Detect which cell encompasses the target text, then output its (x, y) center coordinate. 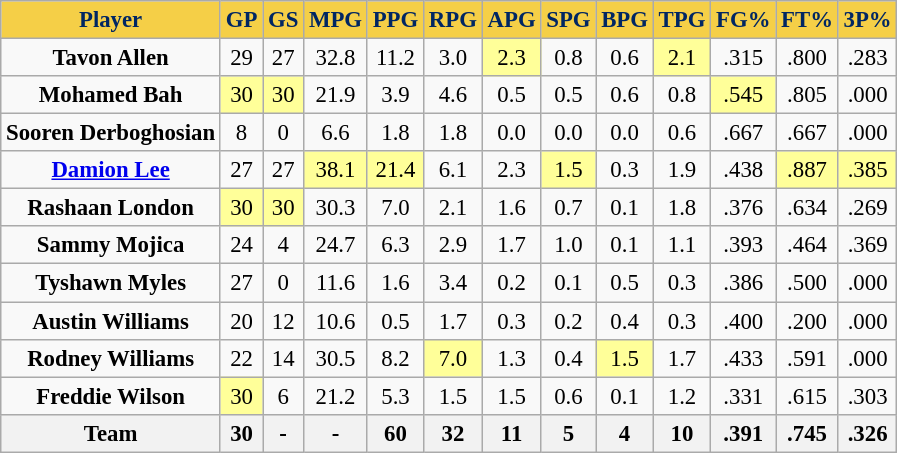
Damion Lee (111, 170)
.393 (744, 245)
.331 (744, 396)
11.6 (336, 283)
0.7 (568, 208)
Tavon Allen (111, 58)
.745 (808, 433)
Rodney Williams (111, 358)
38.1 (336, 170)
.376 (744, 208)
Player (111, 20)
11.2 (395, 58)
APG (512, 20)
29 (241, 58)
.438 (744, 170)
.391 (744, 433)
10.6 (336, 321)
1.3 (512, 358)
3.9 (395, 95)
Sooren Derboghosian (111, 133)
3.0 (454, 58)
PPG (395, 20)
11 (512, 433)
Team (111, 433)
1.0 (568, 245)
21.2 (336, 396)
20 (241, 321)
6.1 (454, 170)
Rashaan London (111, 208)
Sammy Mojica (111, 245)
8 (241, 133)
TPG (682, 20)
.400 (744, 321)
.326 (868, 433)
FT% (808, 20)
1.2 (682, 396)
.464 (808, 245)
.283 (868, 58)
30.3 (336, 208)
GS (284, 20)
5.3 (395, 396)
4.6 (454, 95)
GP (241, 20)
6.3 (395, 245)
24 (241, 245)
10 (682, 433)
1.1 (682, 245)
6.6 (336, 133)
.500 (808, 283)
1.9 (682, 170)
.369 (868, 245)
BPG (624, 20)
3.4 (454, 283)
.805 (808, 95)
Freddie Wilson (111, 396)
Tyshawn Myles (111, 283)
32 (454, 433)
21.9 (336, 95)
8.2 (395, 358)
.200 (808, 321)
.433 (744, 358)
2.9 (454, 245)
30.5 (336, 358)
FG% (744, 20)
Austin Williams (111, 321)
22 (241, 358)
.591 (808, 358)
14 (284, 358)
6 (284, 396)
.615 (808, 396)
.315 (744, 58)
5 (568, 433)
32.8 (336, 58)
SPG (568, 20)
.269 (868, 208)
12 (284, 321)
.634 (808, 208)
24.7 (336, 245)
.887 (808, 170)
3P% (868, 20)
.385 (868, 170)
MPG (336, 20)
.386 (744, 283)
60 (395, 433)
RPG (454, 20)
Mohamed Bah (111, 95)
.303 (868, 396)
.800 (808, 58)
21.4 (395, 170)
.545 (744, 95)
